Return [x, y] of the center of cell containing provided text 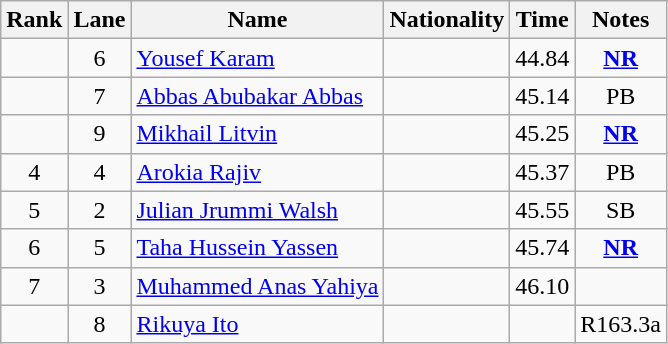
R163.3a [621, 324]
45.25 [542, 134]
Yousef Karam [258, 58]
SB [621, 210]
Muhammed Anas Yahiya [258, 286]
Taha Hussein Yassen [258, 248]
45.14 [542, 96]
Name [258, 20]
45.37 [542, 172]
Nationality [447, 20]
Julian Jrummi Walsh [258, 210]
46.10 [542, 286]
Time [542, 20]
Mikhail Litvin [258, 134]
45.55 [542, 210]
Lane [100, 20]
Arokia Rajiv [258, 172]
44.84 [542, 58]
Rank [34, 20]
3 [100, 286]
45.74 [542, 248]
Notes [621, 20]
9 [100, 134]
Rikuya Ito [258, 324]
Abbas Abubakar Abbas [258, 96]
8 [100, 324]
2 [100, 210]
